For the text-containing cell, return its midpoint in (x, y) coordinate format. 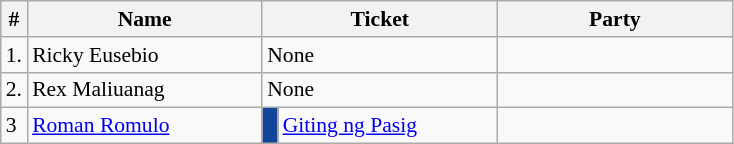
Giting ng Pasig (388, 126)
# (14, 19)
Name (144, 19)
Rex Maliuanag (144, 90)
Ticket (380, 19)
3 (14, 126)
Party (614, 19)
Roman Romulo (144, 126)
1. (14, 55)
2. (14, 90)
Ricky Eusebio (144, 55)
